Determine the (x, y) coordinate at the center of the cell enclosing the given text.  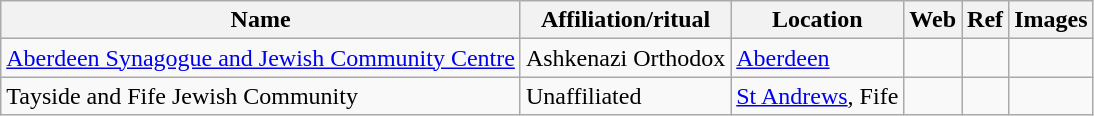
St Andrews, Fife (818, 96)
Aberdeen (818, 58)
Ashkenazi Orthodox (625, 58)
Location (818, 20)
Web (933, 20)
Unaffiliated (625, 96)
Affiliation/ritual (625, 20)
Tayside and Fife Jewish Community (261, 96)
Ref (986, 20)
Aberdeen Synagogue and Jewish Community Centre (261, 58)
Name (261, 20)
Images (1051, 20)
